Identify which cell holds the provided text, then report its [X, Y] central coordinate. 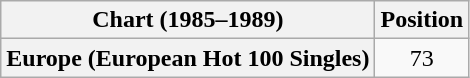
73 [422, 58]
Position [422, 20]
Europe (European Hot 100 Singles) [188, 58]
Chart (1985–1989) [188, 20]
